Return the [x, y] coordinate for the center point of the cell that contains the specified text.  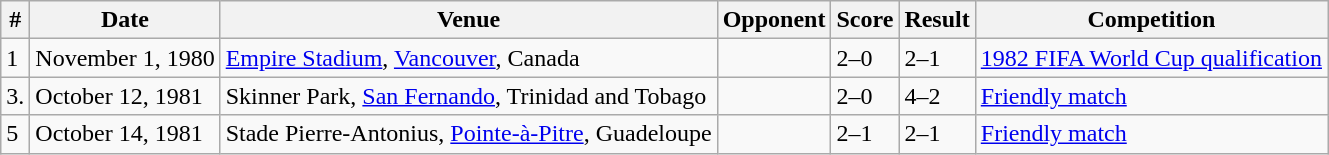
Score [865, 20]
5 [16, 134]
Skinner Park, San Fernando, Trinidad and Tobago [468, 96]
Empire Stadium, Vancouver, Canada [468, 58]
3. [16, 96]
October 14, 1981 [125, 134]
Opponent [774, 20]
Competition [1151, 20]
Stade Pierre-Antonius, Pointe-à-Pitre, Guadeloupe [468, 134]
Venue [468, 20]
October 12, 1981 [125, 96]
1 [16, 58]
Result [937, 20]
1982 FIFA World Cup qualification [1151, 58]
Date [125, 20]
# [16, 20]
November 1, 1980 [125, 58]
4–2 [937, 96]
